Output the [x, y] coordinate of the center of the cell containing the given text.  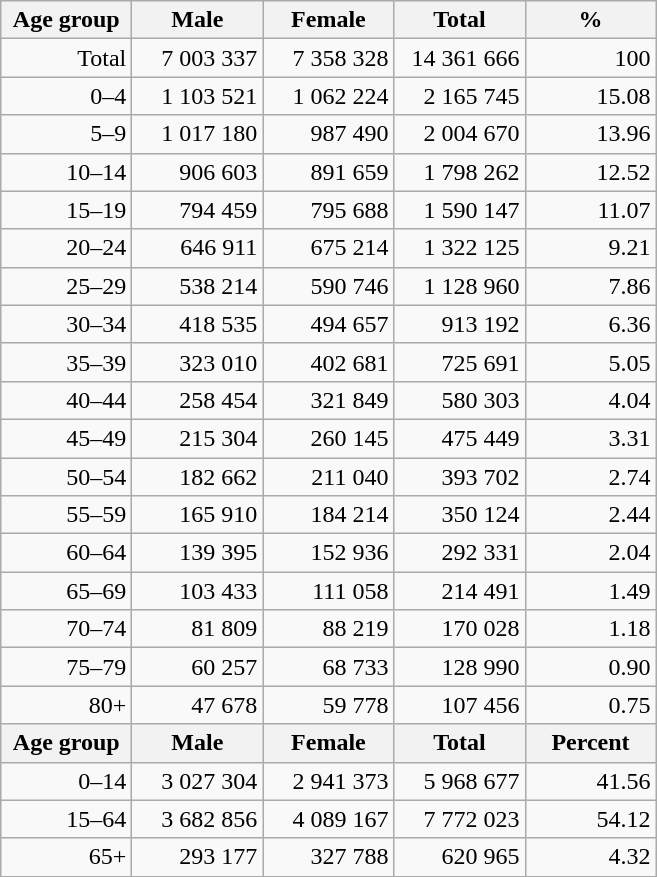
292 331 [460, 553]
Percent [590, 743]
152 936 [328, 553]
170 028 [460, 629]
11.07 [590, 210]
54.12 [590, 819]
30–34 [66, 324]
1.18 [590, 629]
50–54 [66, 477]
0–14 [66, 781]
184 214 [328, 515]
2 941 373 [328, 781]
2 165 745 [460, 96]
321 849 [328, 400]
5 968 677 [460, 781]
4 089 167 [328, 819]
107 456 [460, 705]
81 809 [198, 629]
59 778 [328, 705]
65+ [66, 857]
350 124 [460, 515]
2.44 [590, 515]
6.36 [590, 324]
327 788 [328, 857]
2 004 670 [460, 134]
4.04 [590, 400]
20–24 [66, 248]
580 303 [460, 400]
41.56 [590, 781]
3 682 856 [198, 819]
475 449 [460, 438]
% [590, 20]
7 358 328 [328, 58]
139 395 [198, 553]
12.52 [590, 172]
1.49 [590, 591]
725 691 [460, 362]
260 145 [328, 438]
794 459 [198, 210]
675 214 [328, 248]
646 911 [198, 248]
15–19 [66, 210]
0–4 [66, 96]
1 798 262 [460, 172]
15.08 [590, 96]
0.90 [590, 667]
15–64 [66, 819]
68 733 [328, 667]
25–29 [66, 286]
293 177 [198, 857]
165 910 [198, 515]
55–59 [66, 515]
215 304 [198, 438]
7 772 023 [460, 819]
182 662 [198, 477]
5.05 [590, 362]
88 219 [328, 629]
1 590 147 [460, 210]
70–74 [66, 629]
9.21 [590, 248]
891 659 [328, 172]
10–14 [66, 172]
590 746 [328, 286]
0.75 [590, 705]
65–69 [66, 591]
103 433 [198, 591]
60–64 [66, 553]
47 678 [198, 705]
2.04 [590, 553]
5–9 [66, 134]
75–79 [66, 667]
258 454 [198, 400]
418 535 [198, 324]
80+ [66, 705]
111 058 [328, 591]
211 040 [328, 477]
7 003 337 [198, 58]
128 990 [460, 667]
4.32 [590, 857]
1 062 224 [328, 96]
393 702 [460, 477]
906 603 [198, 172]
3.31 [590, 438]
13.96 [590, 134]
1 322 125 [460, 248]
494 657 [328, 324]
45–49 [66, 438]
7.86 [590, 286]
60 257 [198, 667]
3 027 304 [198, 781]
100 [590, 58]
214 491 [460, 591]
1 128 960 [460, 286]
538 214 [198, 286]
913 192 [460, 324]
14 361 666 [460, 58]
795 688 [328, 210]
40–44 [66, 400]
35–39 [66, 362]
1 017 180 [198, 134]
1 103 521 [198, 96]
2.74 [590, 477]
987 490 [328, 134]
620 965 [460, 857]
402 681 [328, 362]
323 010 [198, 362]
